Extract the [x, y] coordinate from the center of the cell holding the provided text.  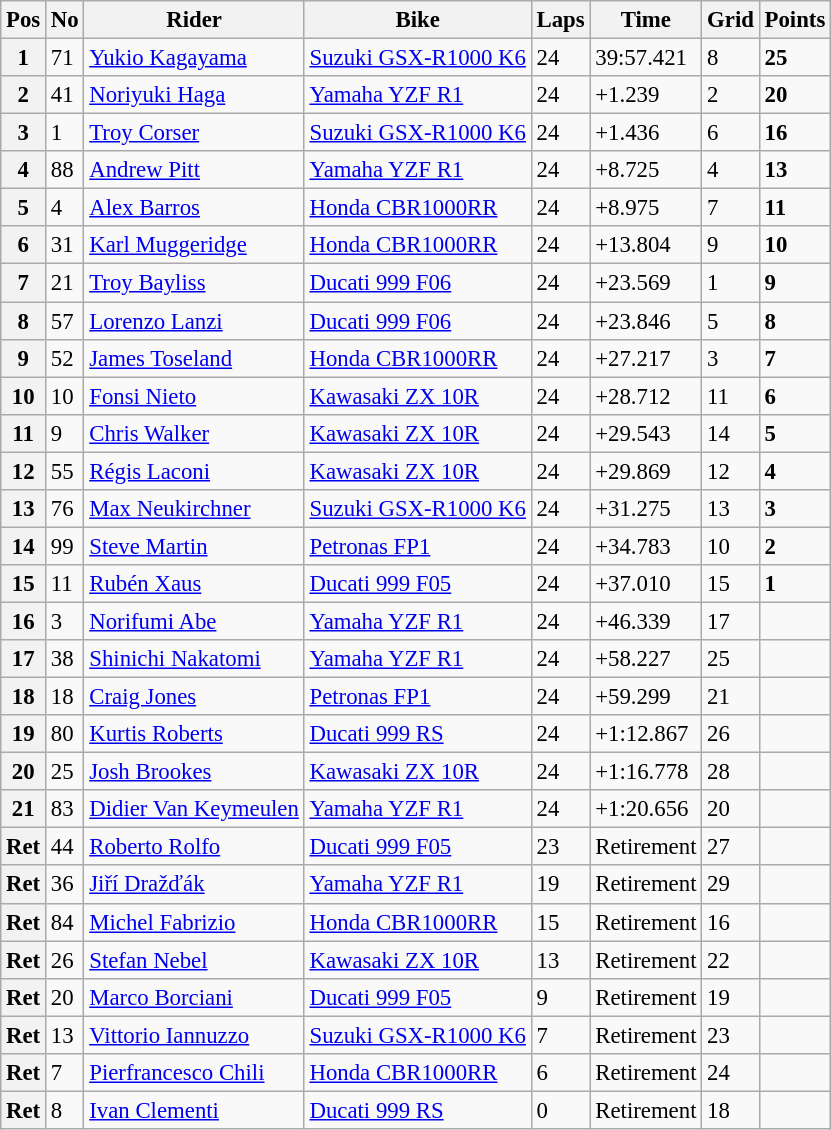
Marco Borciani [194, 997]
Rubén Xaus [194, 584]
Karl Muggeridge [194, 245]
Vittorio Iannuzzo [194, 1035]
+58.227 [646, 659]
Fonsi Nieto [194, 396]
Max Neukirchner [194, 509]
71 [65, 58]
22 [730, 960]
28 [730, 772]
+27.217 [646, 358]
+1.436 [646, 133]
83 [65, 809]
31 [65, 245]
0 [560, 1110]
Steve Martin [194, 546]
27 [730, 847]
55 [65, 471]
Jiří Dražďák [194, 885]
Rider [194, 20]
+8.975 [646, 208]
99 [65, 546]
+23.569 [646, 283]
Alex Barros [194, 208]
Josh Brookes [194, 772]
39:57.421 [646, 58]
Time [646, 20]
+23.846 [646, 321]
Points [794, 20]
+31.275 [646, 509]
Pierfrancesco Chili [194, 1073]
84 [65, 922]
Andrew Pitt [194, 170]
+13.804 [646, 245]
Norifumi Abe [194, 621]
+8.725 [646, 170]
Grid [730, 20]
Lorenzo Lanzi [194, 321]
+1:12.867 [646, 734]
+34.783 [646, 546]
Régis Laconi [194, 471]
Stefan Nebel [194, 960]
+1.239 [646, 95]
Michel Fabrizio [194, 922]
Yukio Kagayama [194, 58]
Craig Jones [194, 697]
+1:20.656 [646, 809]
Kurtis Roberts [194, 734]
+37.010 [646, 584]
57 [65, 321]
+59.299 [646, 697]
Laps [560, 20]
+46.339 [646, 621]
44 [65, 847]
76 [65, 509]
Chris Walker [194, 433]
Troy Corser [194, 133]
38 [65, 659]
James Toseland [194, 358]
Didier Van Keymeulen [194, 809]
+28.712 [646, 396]
Bike [418, 20]
Ivan Clementi [194, 1110]
Noriyuki Haga [194, 95]
+1:16.778 [646, 772]
36 [65, 885]
52 [65, 358]
80 [65, 734]
No [65, 20]
+29.869 [646, 471]
Shinichi Nakatomi [194, 659]
Pos [24, 20]
41 [65, 95]
88 [65, 170]
Roberto Rolfo [194, 847]
29 [730, 885]
Troy Bayliss [194, 283]
+29.543 [646, 433]
